Capture the cell that displays the provided text and extract its (X, Y) central coordinate. 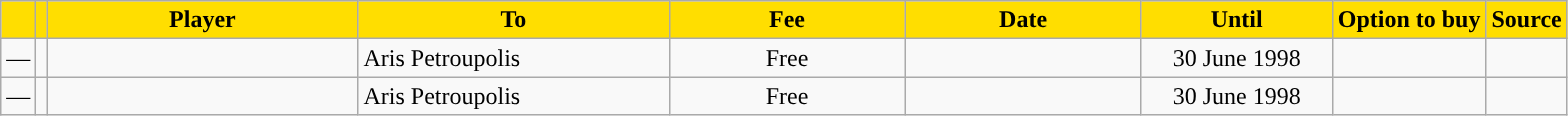
To (514, 20)
Player (202, 20)
Date (1023, 20)
Source (1526, 20)
Until (1236, 20)
Option to buy (1409, 20)
Fee (787, 20)
